Locate the cell with the specified text and output its [x, y] center coordinate. 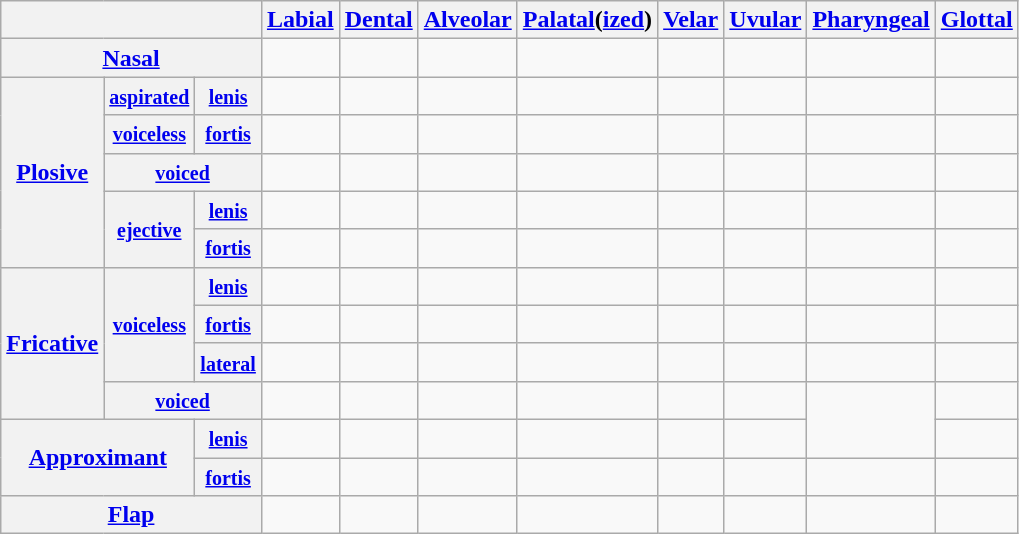
Uvular [766, 20]
Alveolar [468, 20]
ejective [150, 229]
Palatal(ized) [587, 20]
Pharyngeal [871, 20]
Fricative [52, 343]
Nasal [132, 58]
Labial [300, 20]
lateral [228, 362]
Flap [132, 515]
Velar [691, 20]
Plosive [52, 172]
aspirated [150, 96]
Dental [378, 20]
Glottal [976, 20]
Approximant [98, 457]
